Determine the [X, Y] coordinate at the center of the cell enclosing the given text.  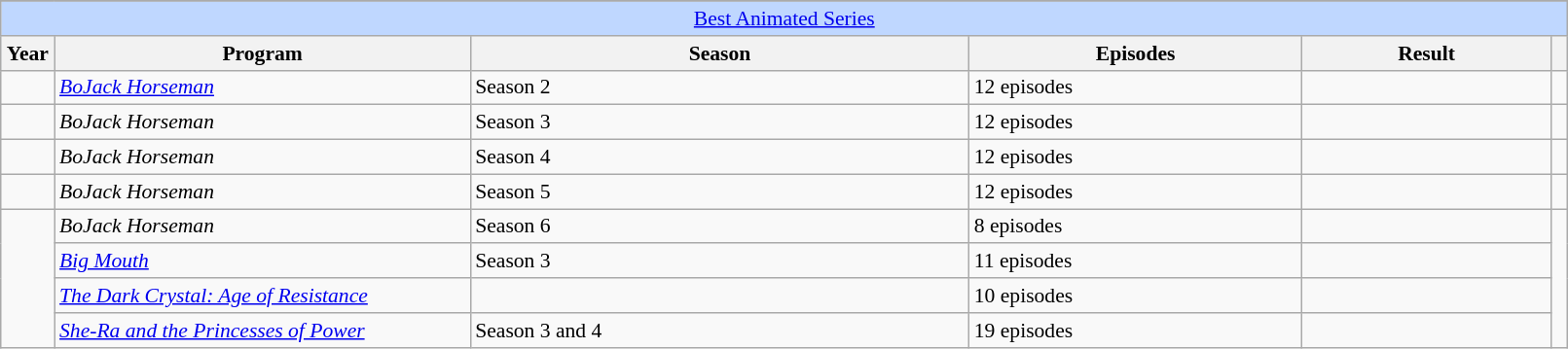
Season 4 [720, 157]
11 episodes [1136, 262]
She-Ra and the Princesses of Power [263, 331]
Season 2 [720, 87]
Season [720, 53]
The Dark Crystal: Age of Resistance [263, 296]
Season 3 and 4 [720, 331]
19 episodes [1136, 331]
Episodes [1136, 53]
8 episodes [1136, 227]
Big Mouth [263, 262]
Year [27, 53]
Season 6 [720, 227]
Season 5 [720, 192]
Program [263, 53]
10 episodes [1136, 296]
Result [1426, 53]
Best Animated Series [784, 18]
